Capture the cell that displays the provided text and extract its [X, Y] central coordinate. 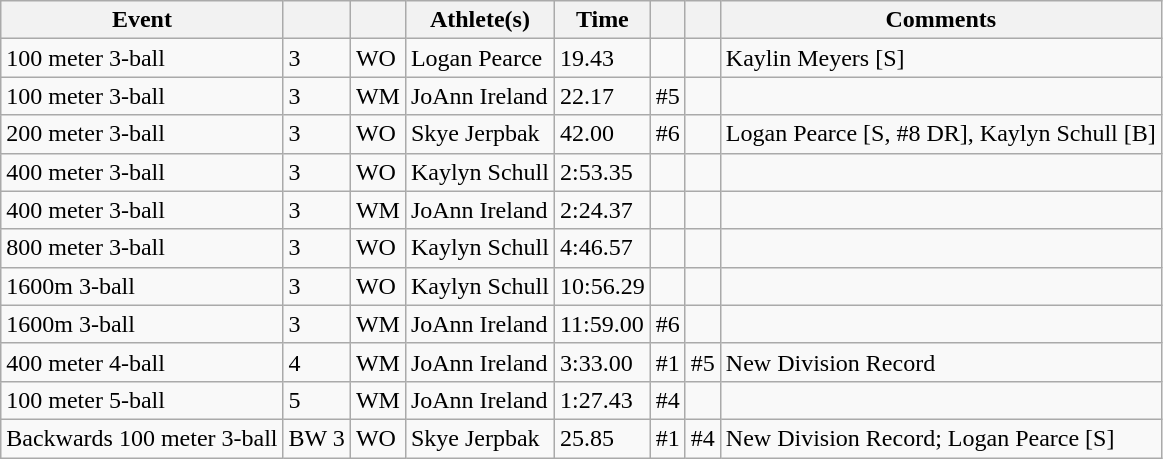
Time [602, 20]
5 [316, 400]
Athlete(s) [480, 20]
4:46.57 [602, 248]
Kaylin Meyers [S] [940, 58]
New Division Record; Logan Pearce [S] [940, 438]
400 meter 4-ball [142, 362]
42.00 [602, 134]
2:53.35 [602, 172]
100 meter 5-ball [142, 400]
Event [142, 20]
Logan Pearce [S, #8 DR], Kaylyn Schull [B] [940, 134]
25.85 [602, 438]
800 meter 3-ball [142, 248]
22.17 [602, 96]
Logan Pearce [480, 58]
Comments [940, 20]
New Division Record [940, 362]
200 meter 3-ball [142, 134]
2:24.37 [602, 210]
Backwards 100 meter 3-ball [142, 438]
10:56.29 [602, 286]
1:27.43 [602, 400]
BW 3 [316, 438]
4 [316, 362]
19.43 [602, 58]
3:33.00 [602, 362]
11:59.00 [602, 324]
